Search for the cell housing the specified text and yield its [x, y] center coordinate. 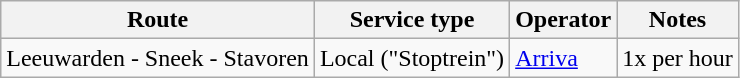
Operator [564, 20]
Arriva [564, 58]
Route [158, 20]
Notes [678, 20]
Local ("Stoptrein") [412, 58]
Service type [412, 20]
Leeuwarden - Sneek - Stavoren [158, 58]
1x per hour [678, 58]
